For the text-containing cell, return its midpoint in (x, y) coordinate format. 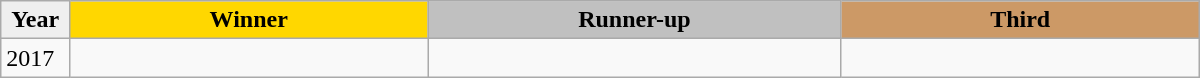
Third (1020, 20)
Runner-up (634, 20)
Year (36, 20)
Winner (249, 20)
2017 (36, 58)
